Capture the cell that displays the provided text and extract its (X, Y) central coordinate. 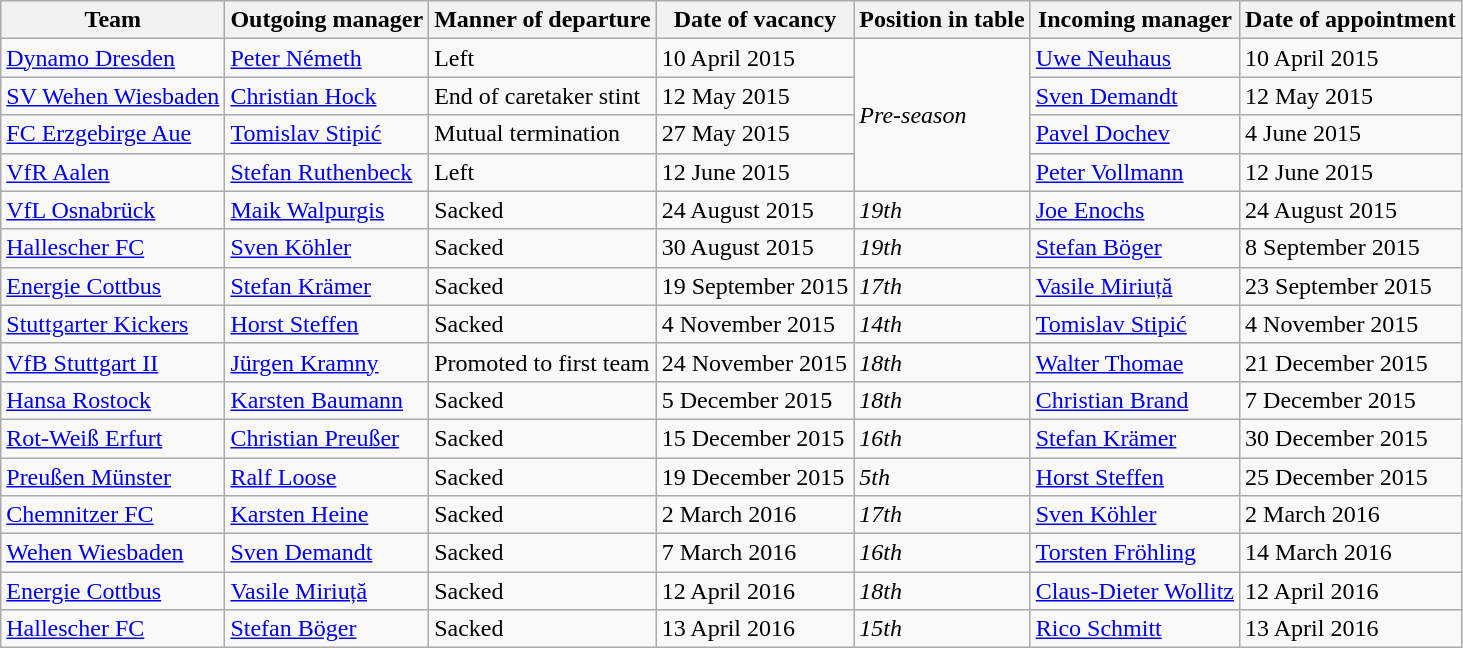
Preußen Münster (113, 477)
SV Wehen Wiesbaden (113, 96)
5 December 2015 (755, 400)
Incoming manager (1134, 20)
5th (942, 477)
VfL Osnabrück (113, 210)
Uwe Neuhaus (1134, 58)
Ralf Loose (327, 477)
VfB Stuttgart II (113, 362)
Pre-season (942, 115)
Stefan Ruthenbeck (327, 172)
Claus-Dieter Wollitz (1134, 591)
Hansa Rostock (113, 400)
Date of vacancy (755, 20)
8 September 2015 (1351, 248)
Pavel Dochev (1134, 134)
30 December 2015 (1351, 438)
Walter Thomae (1134, 362)
Rot-Weiß Erfurt (113, 438)
7 March 2016 (755, 553)
Peter Németh (327, 58)
VfR Aalen (113, 172)
19 December 2015 (755, 477)
Position in table (942, 20)
Stuttgarter Kickers (113, 324)
Christian Brand (1134, 400)
27 May 2015 (755, 134)
7 December 2015 (1351, 400)
14th (942, 324)
Jürgen Kramny (327, 362)
Torsten Fröhling (1134, 553)
FC Erzgebirge Aue (113, 134)
Outgoing manager (327, 20)
21 December 2015 (1351, 362)
23 September 2015 (1351, 286)
25 December 2015 (1351, 477)
Manner of departure (542, 20)
Chemnitzer FC (113, 515)
Team (113, 20)
Promoted to first team (542, 362)
14 March 2016 (1351, 553)
Christian Preußer (327, 438)
Wehen Wiesbaden (113, 553)
4 June 2015 (1351, 134)
End of caretaker stint (542, 96)
24 November 2015 (755, 362)
Joe Enochs (1134, 210)
Dynamo Dresden (113, 58)
Karsten Heine (327, 515)
30 August 2015 (755, 248)
Maik Walpurgis (327, 210)
19 September 2015 (755, 286)
Christian Hock (327, 96)
Karsten Baumann (327, 400)
15th (942, 629)
Peter Vollmann (1134, 172)
Rico Schmitt (1134, 629)
Mutual termination (542, 134)
15 December 2015 (755, 438)
Date of appointment (1351, 20)
